Scan for the cell matching the given text and deliver its (X, Y) coordinate at center. 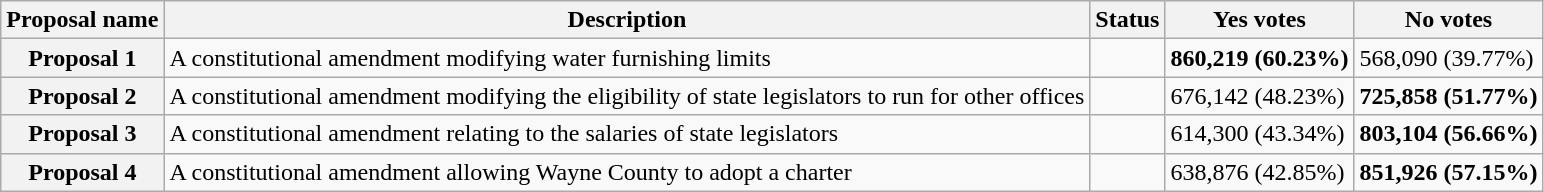
Proposal 3 (82, 134)
614,300 (43.34%) (1260, 134)
860,219 (60.23%) (1260, 58)
A constitutional amendment allowing Wayne County to adopt a charter (627, 172)
A constitutional amendment modifying the eligibility of state legislators to run for other offices (627, 96)
Description (627, 20)
Proposal 1 (82, 58)
Yes votes (1260, 20)
568,090 (39.77%) (1448, 58)
Proposal name (82, 20)
Proposal 4 (82, 172)
803,104 (56.66%) (1448, 134)
Proposal 2 (82, 96)
Status (1128, 20)
A constitutional amendment relating to the salaries of state legislators (627, 134)
851,926 (57.15%) (1448, 172)
725,858 (51.77%) (1448, 96)
No votes (1448, 20)
A constitutional amendment modifying water furnishing limits (627, 58)
638,876 (42.85%) (1260, 172)
676,142 (48.23%) (1260, 96)
